From the cell containing the given text, extract its center point as (X, Y) coordinate. 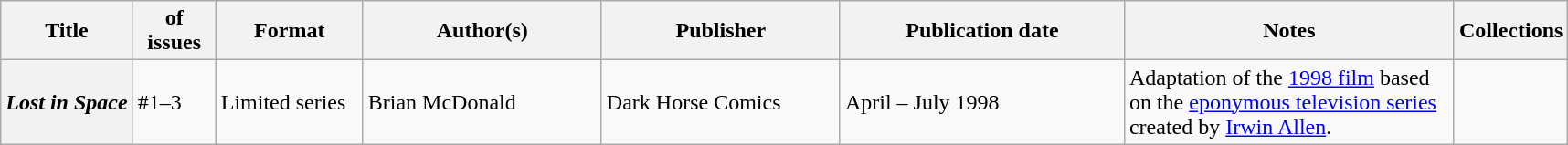
Author(s) (482, 31)
Collections (1510, 31)
Brian McDonald (482, 102)
Adaptation of the 1998 film based on the eponymous television series created by Irwin Allen. (1288, 102)
#1–3 (174, 102)
Dark Horse Comics (720, 102)
Limited series (289, 102)
Format (289, 31)
of issues (174, 31)
Title (67, 31)
Publisher (720, 31)
Lost in Space (67, 102)
April – July 1998 (981, 102)
Notes (1288, 31)
Publication date (981, 31)
